Scan for the cell matching the given text and deliver its (x, y) coordinate at center. 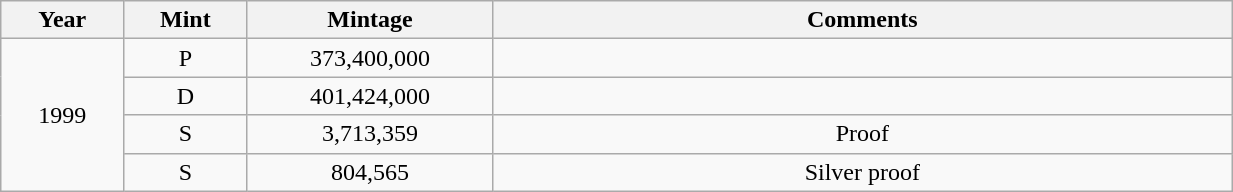
373,400,000 (370, 58)
401,424,000 (370, 96)
1999 (62, 115)
Mintage (370, 20)
P (186, 58)
Proof (862, 134)
3,713,359 (370, 134)
Silver proof (862, 172)
804,565 (370, 172)
Mint (186, 20)
D (186, 96)
Year (62, 20)
Comments (862, 20)
